Extract the [x, y] coordinate from the center of the cell holding the provided text.  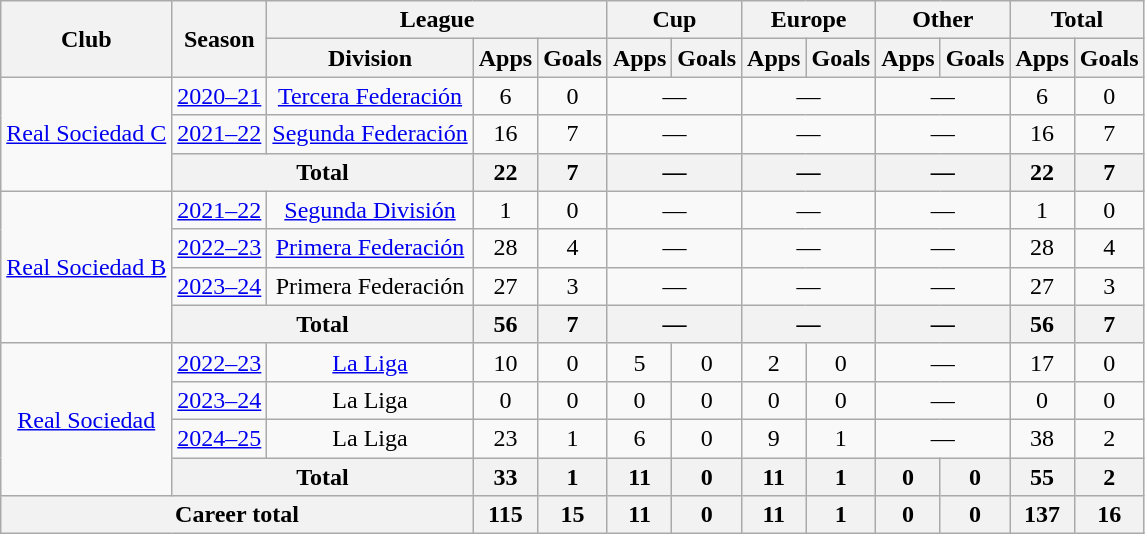
10 [505, 362]
Segunda División [370, 210]
Division [370, 58]
137 [1042, 515]
Europe [809, 20]
Tercera Federación [370, 96]
2020–21 [220, 96]
55 [1042, 477]
Real Sociedad [86, 419]
23 [505, 438]
33 [505, 477]
17 [1042, 362]
115 [505, 515]
2024–25 [220, 438]
9 [774, 438]
League [438, 20]
Other [943, 20]
Club [86, 39]
Segunda Federación [370, 134]
Cup [674, 20]
Real Sociedad C [86, 134]
Season [220, 39]
15 [573, 515]
38 [1042, 438]
5 [639, 362]
Career total [237, 515]
Real Sociedad B [86, 267]
